Determine the [x, y] coordinate at the center of the cell enclosing the given text.  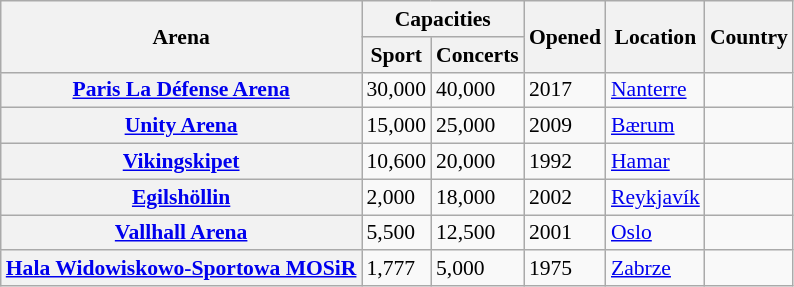
1975 [565, 269]
Nanterre [656, 90]
Hamar [656, 162]
Hala Widowiskowo-Sportowa MOSiR [182, 269]
Vallhall Arena [182, 233]
2002 [565, 197]
Vikingskipet [182, 162]
25,000 [478, 126]
2,000 [396, 197]
Arena [182, 36]
30,000 [396, 90]
Bærum [656, 126]
Country [749, 36]
Opened [565, 36]
5,000 [478, 269]
Oslo [656, 233]
1992 [565, 162]
18,000 [478, 197]
5,500 [396, 233]
Sport [396, 55]
1,777 [396, 269]
15,000 [396, 126]
Egilshöllin [182, 197]
2009 [565, 126]
20,000 [478, 162]
Capacities [443, 19]
Location [656, 36]
Paris La Défense Arena [182, 90]
Unity Arena [182, 126]
40,000 [478, 90]
2017 [565, 90]
Reykjavík [656, 197]
2001 [565, 233]
10,600 [396, 162]
12,500 [478, 233]
Zabrze [656, 269]
Concerts [478, 55]
